Provide the (x, y) coordinate of the cell's center where the given text is located.  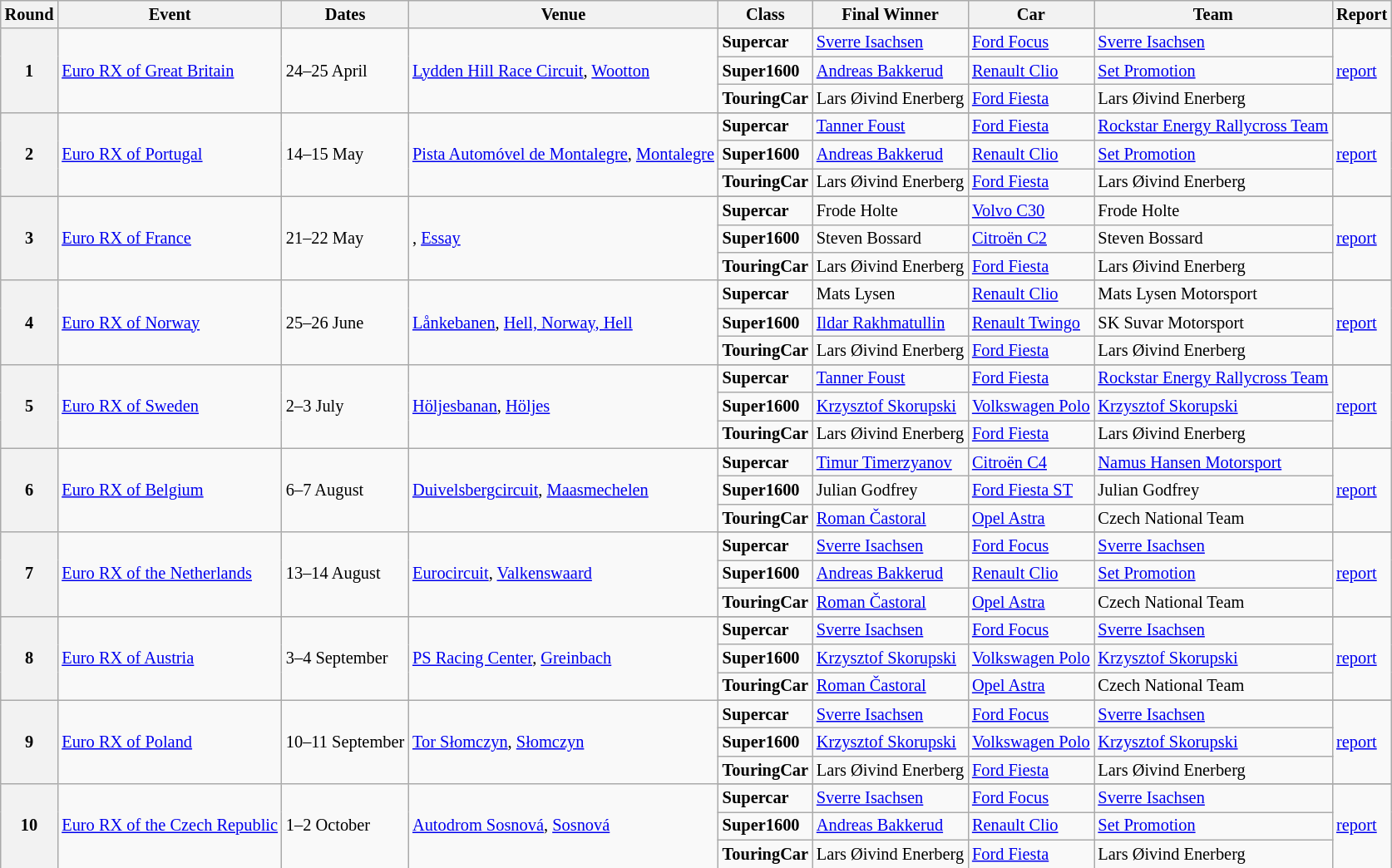
Citroën C4 (1031, 462)
Ildar Rakhmatullin (890, 323)
Lydden Hill Race Circuit, Wootton (564, 70)
Ford Fiesta ST (1031, 490)
Round (30, 14)
Timur Timerzyanov (890, 462)
Citroën C2 (1031, 239)
Euro RX of Austria (170, 658)
4 (30, 323)
Euro RX of Portugal (170, 155)
Autodrom Sosnová, Sosnová (564, 826)
Volvo C30 (1031, 210)
5 (30, 406)
Event (170, 14)
10–11 September (345, 742)
Euro RX of the Czech Republic (170, 826)
Euro RX of the Netherlands (170, 574)
Pista Automóvel de Montalegre, Montalegre (564, 155)
14–15 May (345, 155)
6 (30, 491)
Euro RX of Poland (170, 742)
, Essay (564, 238)
Tor Słomczyn, Słomczyn (564, 742)
25–26 June (345, 323)
PS Racing Center, Greinbach (564, 658)
1 (30, 70)
9 (30, 742)
Mats Lysen (890, 294)
Namus Hansen Motorsport (1214, 462)
Lånkebanen, Hell, Norway, Hell (564, 323)
21–22 May (345, 238)
Euro RX of France (170, 238)
SK Suvar Motorsport (1214, 323)
10 (30, 826)
Euro RX of Great Britain (170, 70)
Dates (345, 14)
Venue (564, 14)
Eurocircuit, Valkenswaard (564, 574)
Car (1031, 14)
Class (765, 14)
Report (1362, 14)
Final Winner (890, 14)
Euro RX of Sweden (170, 406)
Duivelsbergcircuit, Maasmechelen (564, 491)
13–14 August (345, 574)
2–3 July (345, 406)
7 (30, 574)
Renault Twingo (1031, 323)
Euro RX of Norway (170, 323)
2 (30, 155)
Euro RX of Belgium (170, 491)
3 (30, 238)
24–25 April (345, 70)
8 (30, 658)
Mats Lysen Motorsport (1214, 294)
Team (1214, 14)
1–2 October (345, 826)
6–7 August (345, 491)
Höljesbanan, Höljes (564, 406)
3–4 September (345, 658)
